Scan for the cell matching the given text and deliver its [X, Y] coordinate at center. 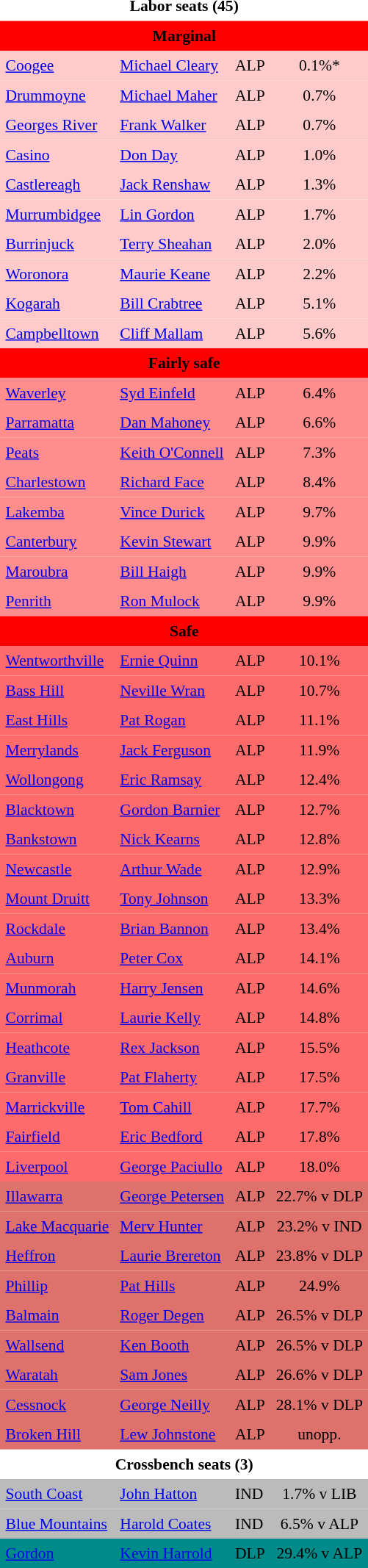
Nick Kearns [172, 839]
Heffron [57, 1256]
Laurie Kelly [172, 1018]
Peats [57, 452]
Wentworthville [57, 661]
Granville [57, 1077]
13.4% [319, 928]
George Petersen [172, 1196]
14.1% [319, 958]
11.1% [319, 720]
Newcastle [57, 868]
Ken Booth [172, 1345]
Marrickville [57, 1107]
Waverley [57, 392]
Pat Hills [172, 1285]
Parramatta [57, 422]
Maroubra [57, 571]
Pat Rogan [172, 720]
Canterbury [57, 542]
Penrith [57, 601]
Brian Bannon [172, 928]
28.1% v DLP [319, 1404]
Coogee [57, 65]
Vince Durick [172, 511]
Lin Gordon [172, 214]
George Paciullo [172, 1166]
6.5% v ALP [319, 1523]
Cliff Mallam [172, 333]
5.1% [319, 303]
Cessnock [57, 1404]
Casino [57, 154]
Arthur Wade [172, 868]
Merv Hunter [172, 1226]
12.4% [319, 780]
Maurie Keane [172, 273]
17.7% [319, 1107]
Richard Face [172, 482]
Dan Mahoney [172, 422]
Bankstown [57, 839]
Gordon Barnier [172, 809]
9.7% [319, 511]
2.0% [319, 244]
12.8% [319, 839]
Blue Mountains [57, 1523]
Crossbench seats (3) [184, 1464]
1.0% [319, 154]
Harold Coates [172, 1523]
Bill Crabtree [172, 303]
Tony Johnson [172, 899]
Peter Cox [172, 958]
Laurie Brereton [172, 1256]
DLP [250, 1553]
11.9% [319, 749]
Kogarah [57, 303]
Jack Ferguson [172, 749]
Michael Cleary [172, 65]
Heathcote [57, 1047]
Bill Haigh [172, 571]
Burrinjuck [57, 244]
Kevin Harrold [172, 1553]
Balmain [57, 1315]
unopp. [319, 1434]
George Neilly [172, 1404]
1.7% [319, 214]
23.2% v IND [319, 1226]
Lakemba [57, 511]
Illawarra [57, 1196]
Drummoyne [57, 95]
14.6% [319, 988]
Auburn [57, 958]
Michael Maher [172, 95]
17.8% [319, 1137]
Roger Degen [172, 1315]
Rex Jackson [172, 1047]
Blacktown [57, 809]
Phillip [57, 1285]
Georges River [57, 125]
2.2% [319, 273]
Lake Macquarie [57, 1226]
10.1% [319, 661]
Corrimal [57, 1018]
Safe [184, 630]
12.9% [319, 868]
5.6% [319, 333]
Gordon [57, 1553]
Kevin Stewart [172, 542]
Eric Ramsay [172, 780]
10.7% [319, 690]
Frank Walker [172, 125]
Ernie Quinn [172, 661]
17.5% [319, 1077]
Lew Johnstone [172, 1434]
26.6% v DLP [319, 1375]
Jack Renshaw [172, 184]
13.3% [319, 899]
6.4% [319, 392]
8.4% [319, 482]
South Coast [57, 1494]
Merrylands [57, 749]
6.6% [319, 422]
Neville Wran [172, 690]
Waratah [57, 1375]
Marginal [184, 35]
Castlereagh [57, 184]
Fairfield [57, 1137]
24.9% [319, 1285]
Harry Jensen [172, 988]
Sam Jones [172, 1375]
Wallsend [57, 1345]
1.7% v LIB [319, 1494]
Syd Einfeld [172, 392]
15.5% [319, 1047]
East Hills [57, 720]
29.4% v ALP [319, 1553]
Woronora [57, 273]
Munmorah [57, 988]
22.7% v DLP [319, 1196]
12.7% [319, 809]
Fairly safe [184, 363]
Keith O'Connell [172, 452]
23.8% v DLP [319, 1256]
Broken Hill [57, 1434]
Ron Mulock [172, 601]
John Hatton [172, 1494]
Rockdale [57, 928]
Liverpool [57, 1166]
Pat Flaherty [172, 1077]
14.8% [319, 1018]
0.1%* [319, 65]
Mount Druitt [57, 899]
Terry Sheahan [172, 244]
18.0% [319, 1166]
Charlestown [57, 482]
Don Day [172, 154]
Murrumbidgee [57, 214]
Bass Hill [57, 690]
Tom Cahill [172, 1107]
Wollongong [57, 780]
7.3% [319, 452]
1.3% [319, 184]
Campbelltown [57, 333]
Eric Bedford [172, 1137]
